Find where the given text appears and provide that cell's center as (x, y) coordinate. 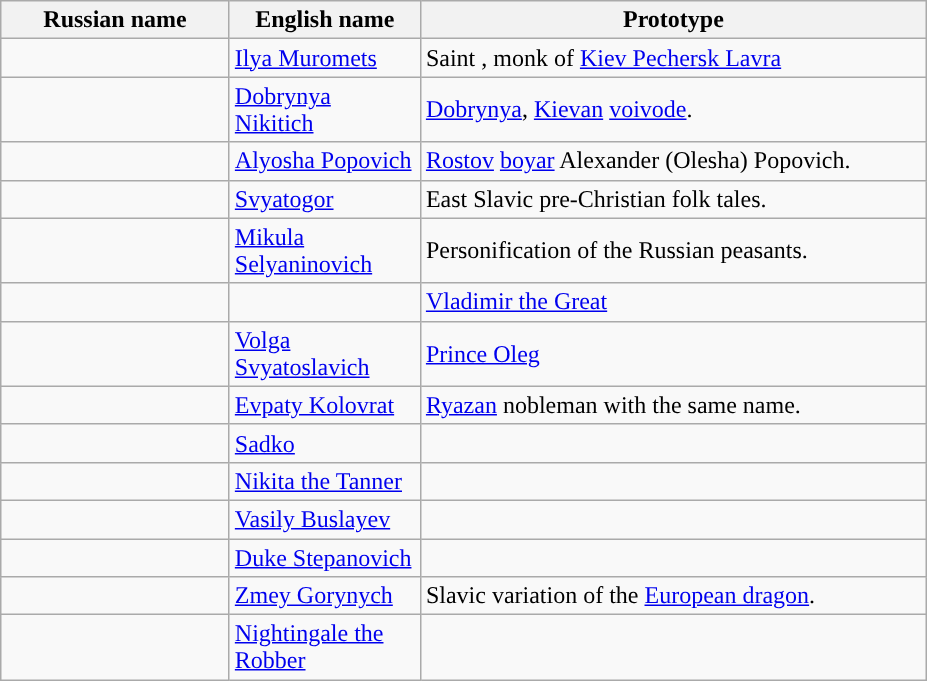
Volga Svyatoslavich (324, 354)
Duke Stepanovich (324, 557)
English name (324, 20)
Alyosha Popovich (324, 161)
Dobrynya Nikitich (324, 110)
Nikita the Tanner (324, 481)
East Slavic pre-Christian folk tales. (673, 199)
Vladimir the Great (673, 302)
Ilya Muromets (324, 58)
Slavic variation of the European dragon. (673, 596)
Sadko (324, 443)
Rostov boyar Alexander (Olesha) Popovich. (673, 161)
Russian name (116, 20)
Evpaty Kolovrat (324, 405)
Ryazan nobleman with the same name. (673, 405)
Vasily Buslayev (324, 519)
Dobrynya, Kievan voivode. (673, 110)
Prototype (673, 20)
Nightingale the Robber (324, 648)
Zmey Gorynych (324, 596)
Saint , monk of Kiev Pechersk Lavra (673, 58)
Prince Oleg (673, 354)
Mikula Selyaninovich (324, 250)
Svyatogor (324, 199)
Personification of the Russian peasants. (673, 250)
